Scan for the cell matching the given text and deliver its (x, y) coordinate at center. 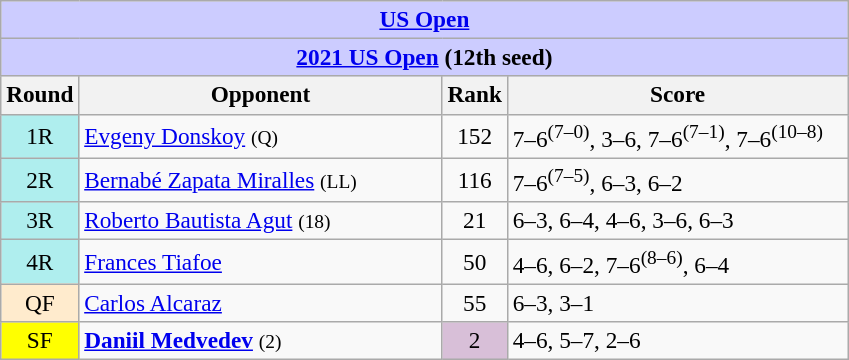
21 (474, 221)
2021 US Open (12th seed) (424, 57)
4–6, 6–2, 7–6(8–6), 6–4 (678, 261)
4–6, 5–7, 2–6 (678, 340)
7–6(7–0), 3–6, 7–6(7–1), 7–6(10–8) (678, 136)
Opponent (260, 95)
3R (40, 221)
6–3, 3–1 (678, 303)
6–3, 6–4, 4–6, 3–6, 6–3 (678, 221)
50 (474, 261)
QF (40, 303)
116 (474, 180)
7–6(7–5), 6–3, 6–2 (678, 180)
Score (678, 95)
1R (40, 136)
2 (474, 340)
Evgeny Donskoy (Q) (260, 136)
Frances Tiafoe (260, 261)
55 (474, 303)
SF (40, 340)
Round (40, 95)
US Open (424, 19)
Rank (474, 95)
Daniil Medvedev (2) (260, 340)
2R (40, 180)
Roberto Bautista Agut (18) (260, 221)
4R (40, 261)
Carlos Alcaraz (260, 303)
Bernabé Zapata Miralles (LL) (260, 180)
152 (474, 136)
